Return [x, y] of the center of cell containing provided text 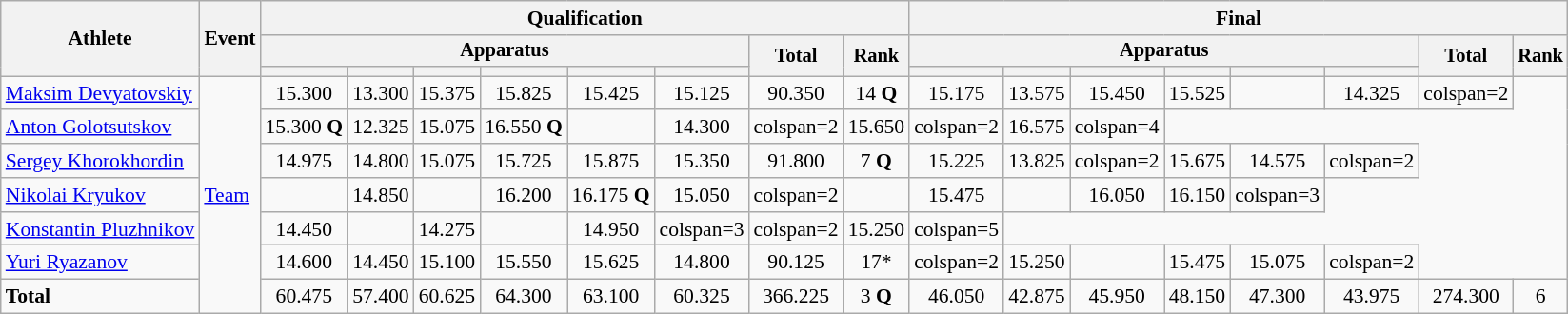
17* [876, 263]
15.100 [447, 263]
14.325 [1371, 93]
42.875 [1036, 297]
43.975 [1371, 297]
48.150 [1198, 297]
15.525 [1198, 93]
63.100 [611, 297]
15.450 [1118, 93]
13.825 [1036, 161]
91.800 [796, 161]
15.175 [956, 93]
15.350 [701, 161]
46.050 [956, 297]
Yuri Ryazanov [101, 263]
Team [229, 194]
Sergey Khorokhordin [101, 161]
16.050 [1118, 195]
274.300 [1466, 297]
45.950 [1118, 297]
15.425 [611, 93]
57.400 [381, 297]
14.975 [304, 161]
7 Q [876, 161]
15.300 Q [304, 128]
6 [1540, 297]
60.475 [304, 297]
Konstantin Pluzhnikov [101, 229]
Final [1239, 18]
64.300 [524, 297]
13.575 [1036, 93]
Nikolai Kryukov [101, 195]
15.625 [611, 263]
15.300 [304, 93]
14.950 [611, 229]
colspan=5 [956, 229]
15.675 [1198, 161]
3 Q [876, 297]
14.300 [701, 128]
Event [229, 38]
12.325 [381, 128]
Maksim Devyatovskiy [101, 93]
60.325 [701, 297]
15.725 [524, 161]
90.125 [796, 263]
15.050 [701, 195]
14.275 [447, 229]
366.225 [796, 297]
47.300 [1278, 297]
15.650 [876, 128]
Qualification [585, 18]
15.550 [524, 263]
60.625 [447, 297]
15.225 [956, 161]
15.875 [611, 161]
16.150 [1198, 195]
16.200 [524, 195]
14.850 [381, 195]
16.175 Q [611, 195]
15.125 [701, 93]
14.600 [304, 263]
16.550 Q [524, 128]
Athlete [101, 38]
90.350 [796, 93]
colspan=4 [1118, 128]
15.375 [447, 93]
Anton Golotsutskov [101, 128]
13.300 [381, 93]
15.825 [524, 93]
16.575 [1036, 128]
14 Q [876, 93]
14.575 [1278, 161]
